Return [X, Y] of the center of cell containing provided text 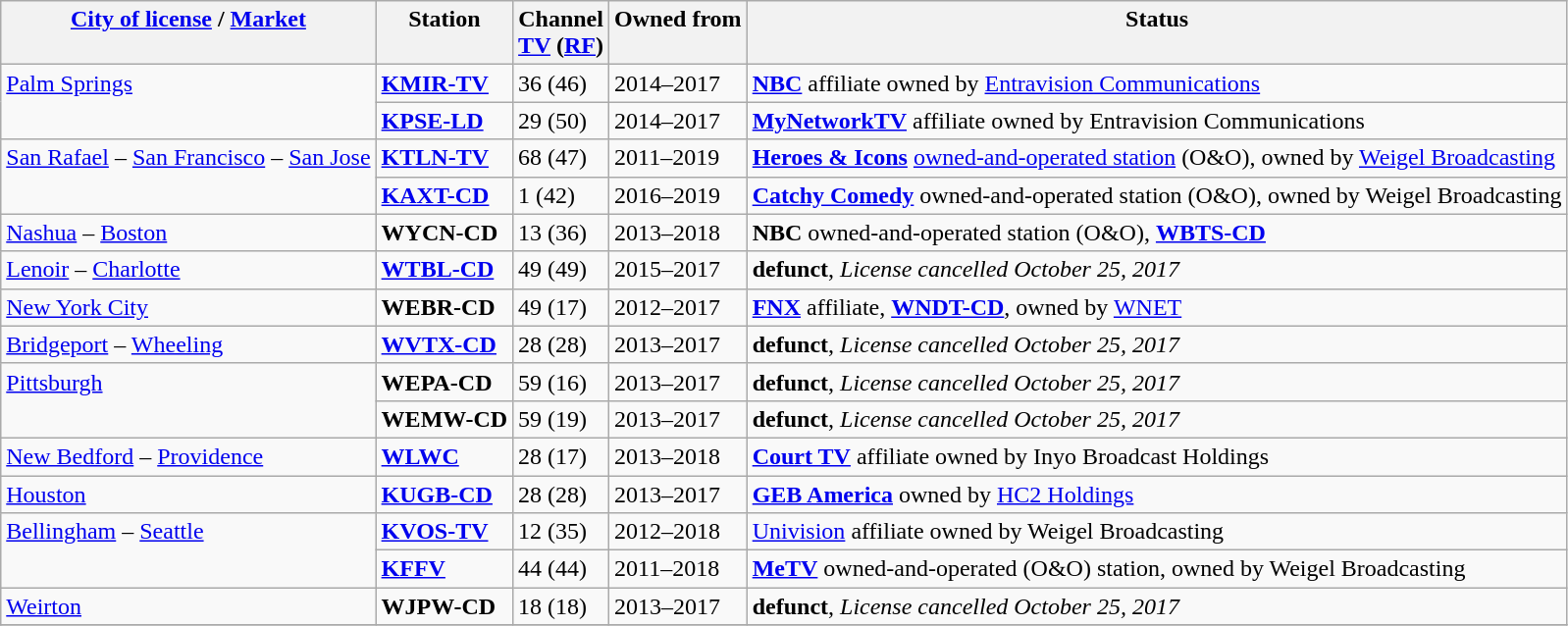
29 (50) [561, 121]
Nashua – Boston [188, 233]
1 (42) [561, 195]
28 (17) [561, 456]
FNX affiliate, WNDT-CD, owned by WNET [1157, 307]
Lenoir – Charlotte [188, 270]
2011–2018 [679, 569]
2015–2017 [679, 270]
2016–2019 [679, 195]
68 (47) [561, 158]
NBC affiliate owned by Entravision Communications [1157, 83]
13 (36) [561, 233]
KTLN-TV [444, 158]
Bellingham – Seattle [188, 550]
WLWC [444, 456]
KVOS-TV [444, 532]
KPSE-LD [444, 121]
KFFV [444, 569]
San Rafael – San Francisco – San Jose [188, 177]
44 (44) [561, 569]
2011–2019 [679, 158]
2012–2018 [679, 532]
KAXT-CD [444, 195]
Status [1157, 33]
Univision affiliate owned by Weigel Broadcasting [1157, 532]
2012–2017 [679, 307]
Palm Springs [188, 102]
ChannelTV (RF) [561, 33]
59 (19) [561, 419]
Bridgeport – Wheeling [188, 344]
GEB America owned by HC2 Holdings [1157, 494]
WJPW-CD [444, 606]
City of license / Market [188, 33]
WEBR-CD [444, 307]
Weirton [188, 606]
KUGB-CD [444, 494]
WEMW-CD [444, 419]
Catchy Comedy owned-and-operated station (O&O), owned by Weigel Broadcasting [1157, 195]
18 (18) [561, 606]
New Bedford – Providence [188, 456]
MeTV owned-and-operated (O&O) station, owned by Weigel Broadcasting [1157, 569]
Pittsburgh [188, 400]
49 (49) [561, 270]
WVTX-CD [444, 344]
Owned from [679, 33]
KMIR-TV [444, 83]
49 (17) [561, 307]
Heroes & Icons owned-and-operated station (O&O), owned by Weigel Broadcasting [1157, 158]
WTBL-CD [444, 270]
36 (46) [561, 83]
59 (16) [561, 382]
New York City [188, 307]
Station [444, 33]
MyNetworkTV affiliate owned by Entravision Communications [1157, 121]
NBC owned-and-operated station (O&O), WBTS-CD [1157, 233]
WYCN-CD [444, 233]
Court TV affiliate owned by Inyo Broadcast Holdings [1157, 456]
WEPA-CD [444, 382]
12 (35) [561, 532]
Houston [188, 494]
